Determine the (X, Y) coordinate at the center of the cell enclosing the given text.  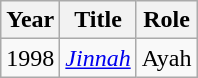
Jinnah (98, 58)
1998 (30, 58)
Title (98, 20)
Ayah (166, 58)
Role (166, 20)
Year (30, 20)
